Find where the given text appears and provide that cell's center as [X, Y] coordinate. 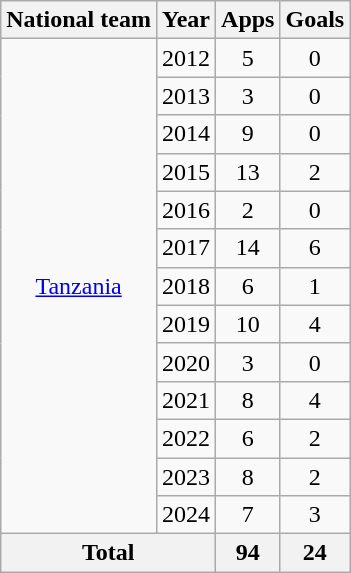
2022 [186, 438]
Tanzania [79, 286]
2015 [186, 172]
2021 [186, 400]
2019 [186, 324]
7 [248, 515]
9 [248, 134]
Goals [315, 20]
2018 [186, 286]
National team [79, 20]
24 [315, 553]
5 [248, 58]
13 [248, 172]
2024 [186, 515]
2023 [186, 477]
2013 [186, 96]
94 [248, 553]
2016 [186, 210]
2014 [186, 134]
2020 [186, 362]
10 [248, 324]
Total [108, 553]
Apps [248, 20]
Year [186, 20]
2017 [186, 248]
1 [315, 286]
2012 [186, 58]
14 [248, 248]
